Detect which cell encompasses the target text, then output its [x, y] center coordinate. 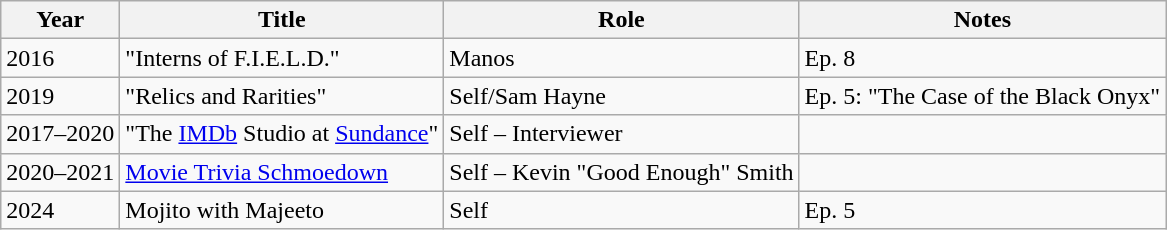
Year [60, 20]
"The IMDb Studio at Sundance" [282, 134]
Role [622, 20]
Ep. 5: "The Case of the Black Onyx" [982, 96]
Self – Interviewer [622, 134]
Manos [622, 58]
Self/Sam Hayne [622, 96]
Movie Trivia Schmoedown [282, 172]
Ep. 5 [982, 210]
2019 [60, 96]
Self – Kevin "Good Enough" Smith [622, 172]
Notes [982, 20]
2024 [60, 210]
2017–2020 [60, 134]
Mojito with Majeeto [282, 210]
Ep. 8 [982, 58]
2020–2021 [60, 172]
"Interns of F.I.E.L.D." [282, 58]
Title [282, 20]
"Relics and Rarities" [282, 96]
2016 [60, 58]
Self [622, 210]
